Identify which cell holds the provided text, then report its (X, Y) central coordinate. 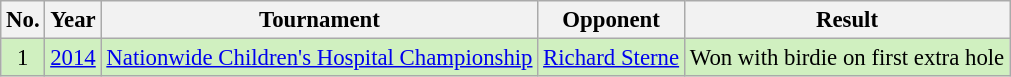
1 (23, 58)
Nationwide Children's Hospital Championship (320, 58)
No. (23, 20)
Result (846, 20)
2014 (73, 58)
Tournament (320, 20)
Won with birdie on first extra hole (846, 58)
Richard Sterne (612, 58)
Year (73, 20)
Opponent (612, 20)
